Identify which cell holds the provided text, then report its (x, y) central coordinate. 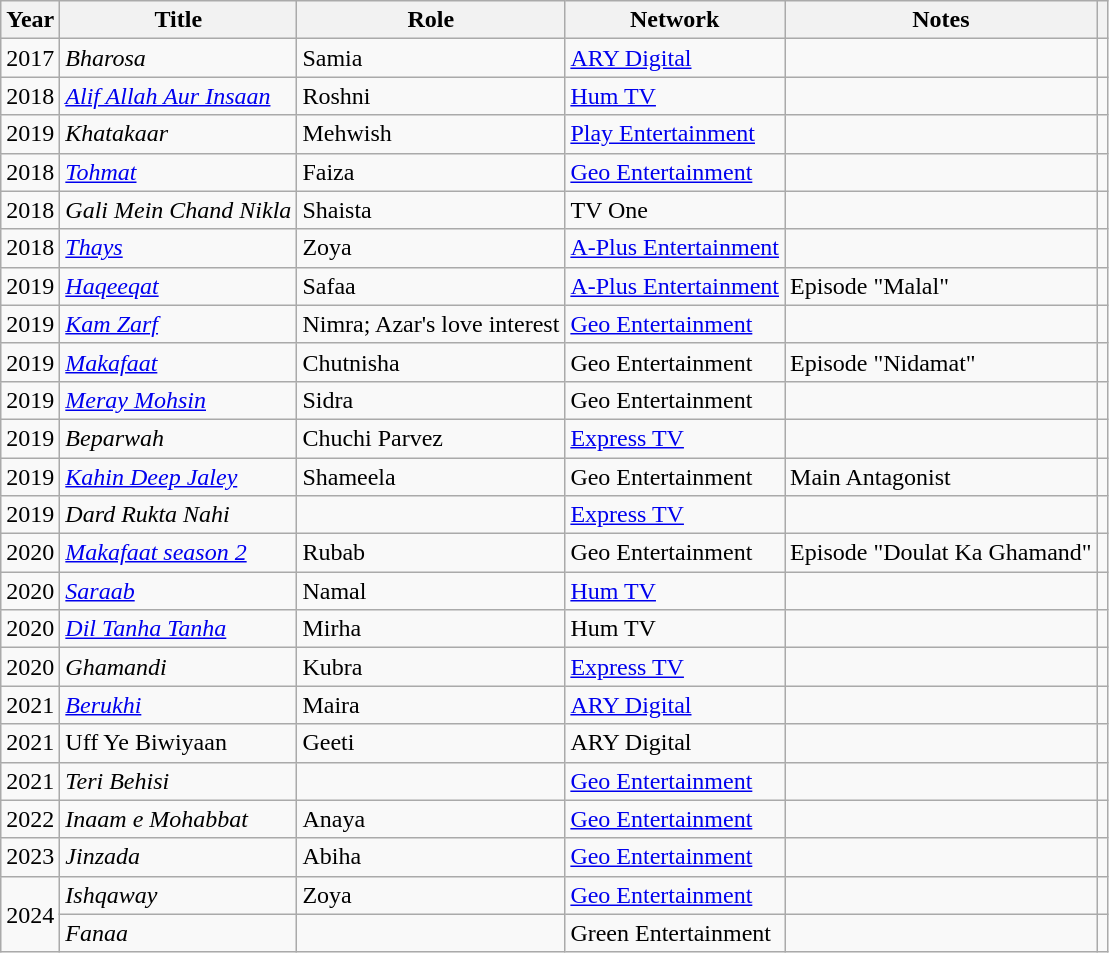
Jinzada (178, 857)
Mirha (431, 629)
Network (675, 20)
2023 (30, 857)
2022 (30, 819)
Beparwah (178, 438)
Fanaa (178, 933)
Teri Behisi (178, 781)
Rubab (431, 553)
Ishqaway (178, 895)
Makafaat season 2 (178, 553)
Haqeeqat (178, 286)
Year (30, 20)
Chutnisha (431, 362)
Mehwish (431, 134)
Ghamandi (178, 667)
Tohmat (178, 172)
Gali Mein Chand Nikla (178, 210)
Sidra (431, 400)
2024 (30, 914)
Episode "Malal" (942, 286)
Episode "Doulat Ka Ghamand" (942, 553)
Green Entertainment (675, 933)
Safaa (431, 286)
Episode "Nidamat" (942, 362)
Maira (431, 705)
Thays (178, 248)
Uff Ye Biwiyaan (178, 743)
Nimra; Azar's love interest (431, 324)
Khatakaar (178, 134)
Berukhi (178, 705)
Shameela (431, 477)
Faiza (431, 172)
Samia (431, 58)
Bharosa (178, 58)
Main Antagonist (942, 477)
Play Entertainment (675, 134)
Notes (942, 20)
Inaam e Mohabbat (178, 819)
TV One (675, 210)
Dard Rukta Nahi (178, 515)
Alif Allah Aur Insaan (178, 96)
Anaya (431, 819)
Meray Mohsin (178, 400)
Roshni (431, 96)
Role (431, 20)
Kubra (431, 667)
Chuchi Parvez (431, 438)
2017 (30, 58)
Kahin Deep Jaley (178, 477)
Makafaat (178, 362)
Dil Tanha Tanha (178, 629)
Namal (431, 591)
Saraab (178, 591)
Shaista (431, 210)
Title (178, 20)
Geeti (431, 743)
Kam Zarf (178, 324)
Abiha (431, 857)
